Return (X, Y) of the center of cell containing provided text 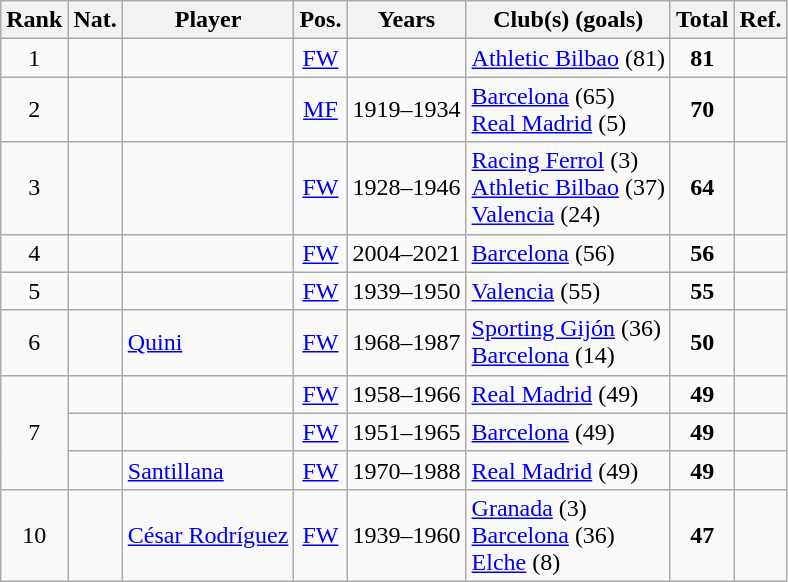
César Rodríguez (208, 535)
Player (208, 20)
1 (34, 58)
Racing Ferrol (3)Athletic Bilbao (37)Valencia (24) (568, 188)
55 (702, 291)
Rank (34, 20)
Barcelona (49) (568, 432)
1939–1950 (406, 291)
Nat. (95, 20)
1919–1934 (406, 110)
Barcelona (65)Real Madrid (5) (568, 110)
MF (320, 110)
47 (702, 535)
1951–1965 (406, 432)
Ref. (760, 20)
3 (34, 188)
70 (702, 110)
Years (406, 20)
5 (34, 291)
Granada (3)Barcelona (36)Elche (8) (568, 535)
2004–2021 (406, 253)
Club(s) (goals) (568, 20)
64 (702, 188)
Valencia (55) (568, 291)
Barcelona (56) (568, 253)
4 (34, 253)
Santillana (208, 470)
7 (34, 432)
Quini (208, 342)
Sporting Gijón (36)Barcelona (14) (568, 342)
10 (34, 535)
6 (34, 342)
1958–1966 (406, 394)
2 (34, 110)
1970–1988 (406, 470)
1928–1946 (406, 188)
Total (702, 20)
Athletic Bilbao (81) (568, 58)
50 (702, 342)
Pos. (320, 20)
1968–1987 (406, 342)
56 (702, 253)
1939–1960 (406, 535)
81 (702, 58)
